From the cell containing the given text, extract its center point as [X, Y] coordinate. 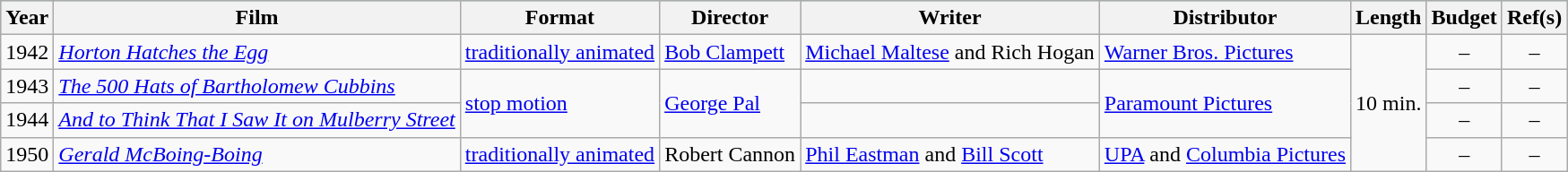
Ref(s) [1534, 18]
Distributor [1225, 18]
Michael Maltese and Rich Hogan [950, 52]
Bob Clampett [730, 52]
1942 [27, 52]
Format [559, 18]
The 500 Hats of Bartholomew Cubbins [256, 86]
stop motion [559, 103]
Gerald McBoing-Boing [256, 154]
Budget [1464, 18]
George Pal [730, 103]
1944 [27, 120]
Warner Bros. Pictures [1225, 52]
Paramount Pictures [1225, 103]
Film [256, 18]
10 min. [1389, 103]
Robert Cannon [730, 154]
Director [730, 18]
Writer [950, 18]
Horton Hatches the Egg [256, 52]
1943 [27, 86]
And to Think That I Saw It on Mulberry Street [256, 120]
UPA and Columbia Pictures [1225, 154]
Phil Eastman and Bill Scott [950, 154]
1950 [27, 154]
Year [27, 18]
Length [1389, 18]
